Extract the (x, y) coordinate from the center of the cell holding the provided text.  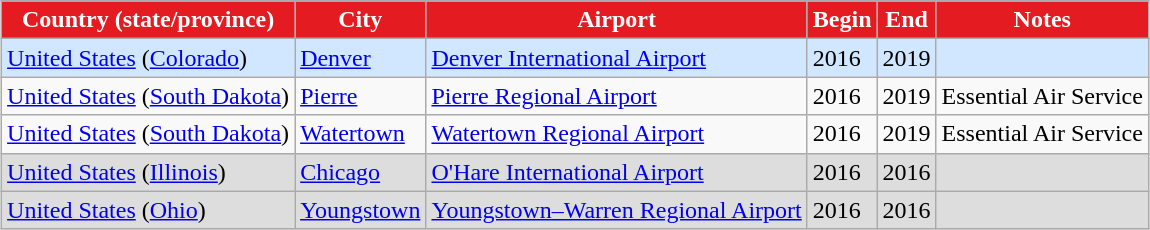
Watertown Regional Airport (616, 134)
United States (Colorado) (148, 58)
Country (state/province) (148, 20)
Denver (360, 58)
Chicago (360, 172)
Airport (616, 20)
Denver International Airport (616, 58)
Youngstown (360, 210)
United States (Illinois) (148, 172)
Notes (1042, 20)
United States (Ohio) (148, 210)
O'Hare International Airport (616, 172)
Watertown (360, 134)
End (906, 20)
Pierre (360, 96)
Begin (842, 20)
City (360, 20)
Pierre Regional Airport (616, 96)
Youngstown–Warren Regional Airport (616, 210)
